Find where the given text appears and provide that cell's center as (x, y) coordinate. 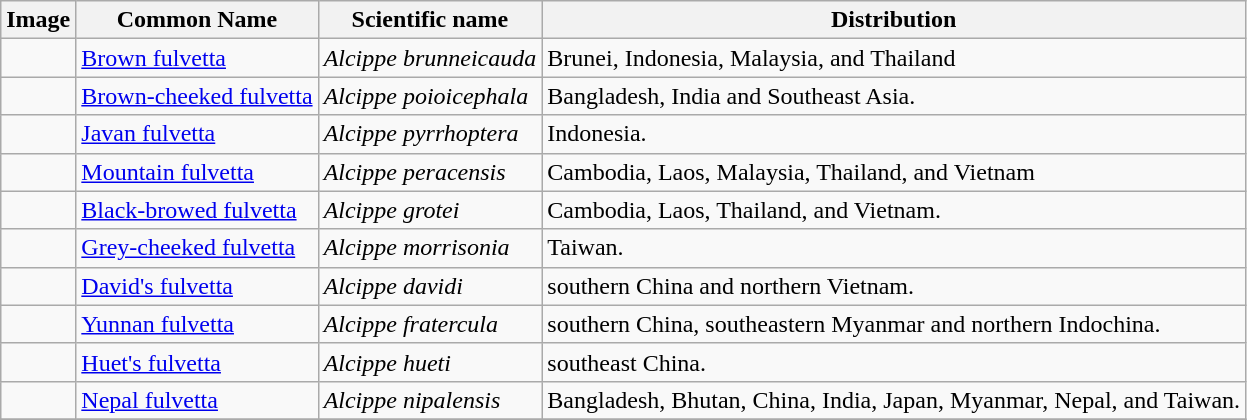
Black-browed fulvetta (197, 210)
Alcippe hueti (430, 362)
Alcippe nipalensis (430, 400)
Huet's fulvetta (197, 362)
Alcippe morrisonia (430, 248)
Bangladesh, India and Southeast Asia. (894, 96)
Mountain fulvetta (197, 172)
Scientific name (430, 20)
Indonesia. (894, 134)
Brunei, Indonesia, Malaysia, and Thailand (894, 58)
Alcippe peracensis (430, 172)
Javan fulvetta (197, 134)
Alcippe brunneicauda (430, 58)
southern China, southeastern Myanmar and northern Indochina. (894, 324)
Taiwan. (894, 248)
Brown fulvetta (197, 58)
southern China and northern Vietnam. (894, 286)
Cambodia, Laos, Malaysia, Thailand, and Vietnam (894, 172)
Cambodia, Laos, Thailand, and Vietnam. (894, 210)
Alcippe fratercula (430, 324)
Brown-cheeked fulvetta (197, 96)
Bangladesh, Bhutan, China, India, Japan, Myanmar, Nepal, and Taiwan. (894, 400)
Common Name (197, 20)
Alcippe grotei (430, 210)
Alcippe pyrrhoptera (430, 134)
Grey-cheeked fulvetta (197, 248)
southeast China. (894, 362)
Distribution (894, 20)
Image (38, 20)
David's fulvetta (197, 286)
Yunnan fulvetta (197, 324)
Alcippe poioicephala (430, 96)
Nepal fulvetta (197, 400)
Alcippe davidi (430, 286)
